Provide the [x, y] coordinate of the cell's center where the given text is located.  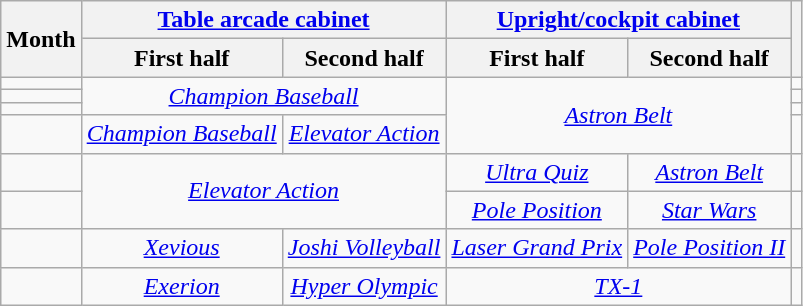
Xevious [182, 248]
TX-1 [618, 286]
Upright/cockpit cabinet [618, 20]
Hyper Olympic [364, 286]
Exerion [182, 286]
Ultra Quiz [537, 172]
Pole Position [537, 210]
Month [41, 39]
Laser Grand Prix [537, 248]
Joshi Volleyball [364, 248]
Table arcade cabinet [264, 20]
Star Wars [710, 210]
Pole Position II [710, 248]
